Extract the [X, Y] coordinate from the center of the cell holding the provided text.  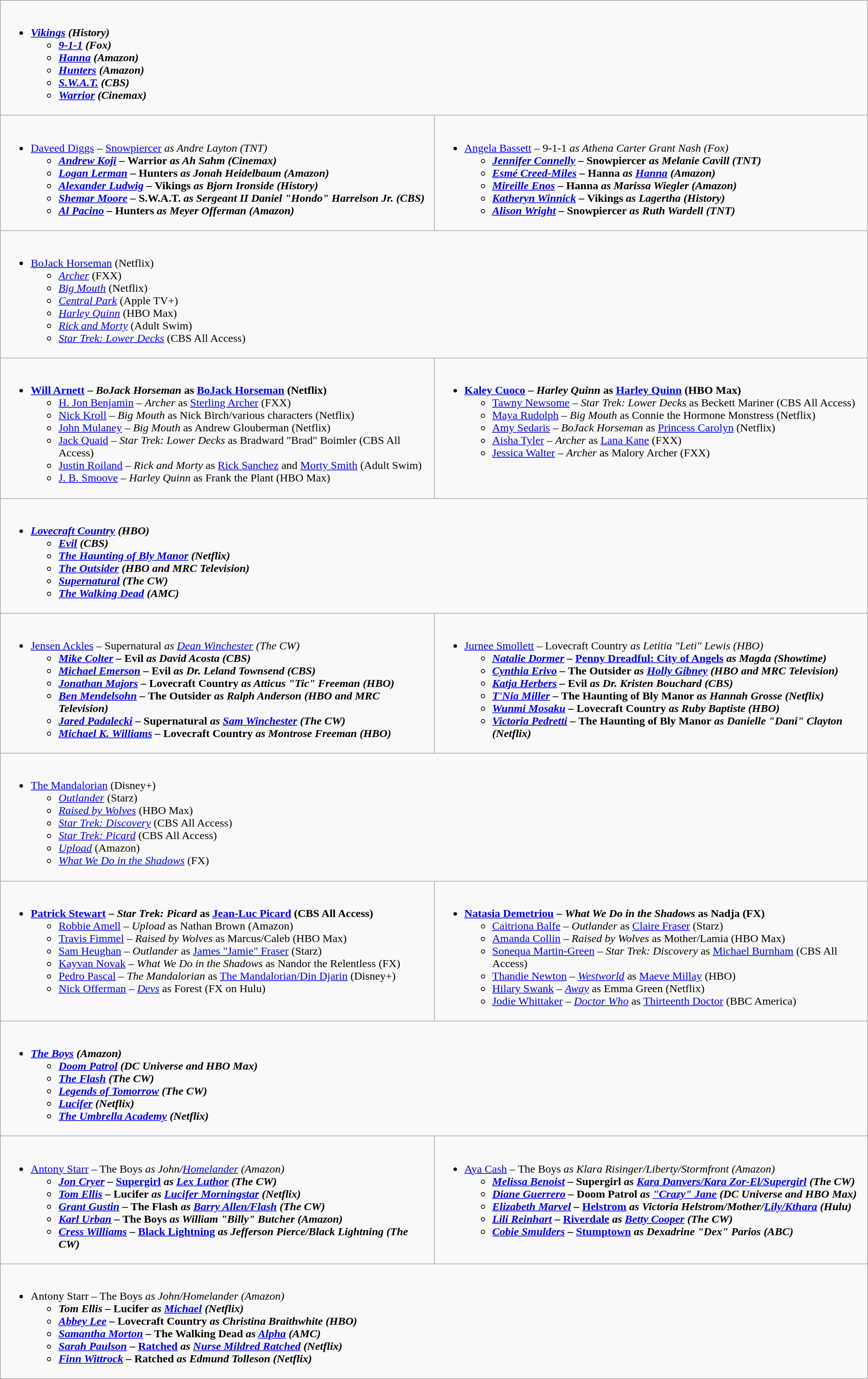
Lovecraft Country (HBO)Evil (CBS)The Haunting of Bly Manor (Netflix)The Outsider (HBO and MRC Television)Supernatural (The CW)The Walking Dead (AMC) [434, 556]
Vikings (History)9-1-1 (Fox)Hanna (Amazon)Hunters (Amazon)S.W.A.T. (CBS)Warrior (Cinemax) [434, 58]
The Boys (Amazon)Doom Patrol (DC Universe and HBO Max)The Flash (The CW)Legends of Tomorrow (The CW)Lucifer (Netflix)The Umbrella Academy (Netflix) [434, 1078]
